Search for the cell housing the specified text and yield its (X, Y) center coordinate. 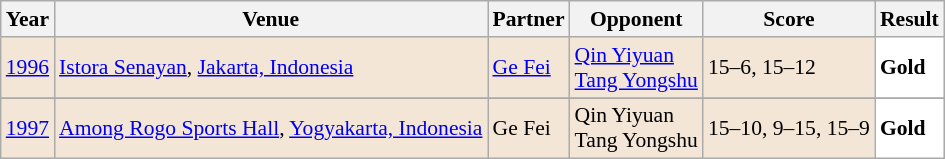
15–10, 9–15, 15–9 (789, 128)
Venue (270, 19)
1997 (28, 128)
Opponent (636, 19)
Among Rogo Sports Hall, Yogyakarta, Indonesia (270, 128)
1996 (28, 68)
Year (28, 19)
15–6, 15–12 (789, 68)
Istora Senayan, Jakarta, Indonesia (270, 68)
Partner (529, 19)
Result (910, 19)
Score (789, 19)
